From the cell containing the given text, extract its center point as (x, y) coordinate. 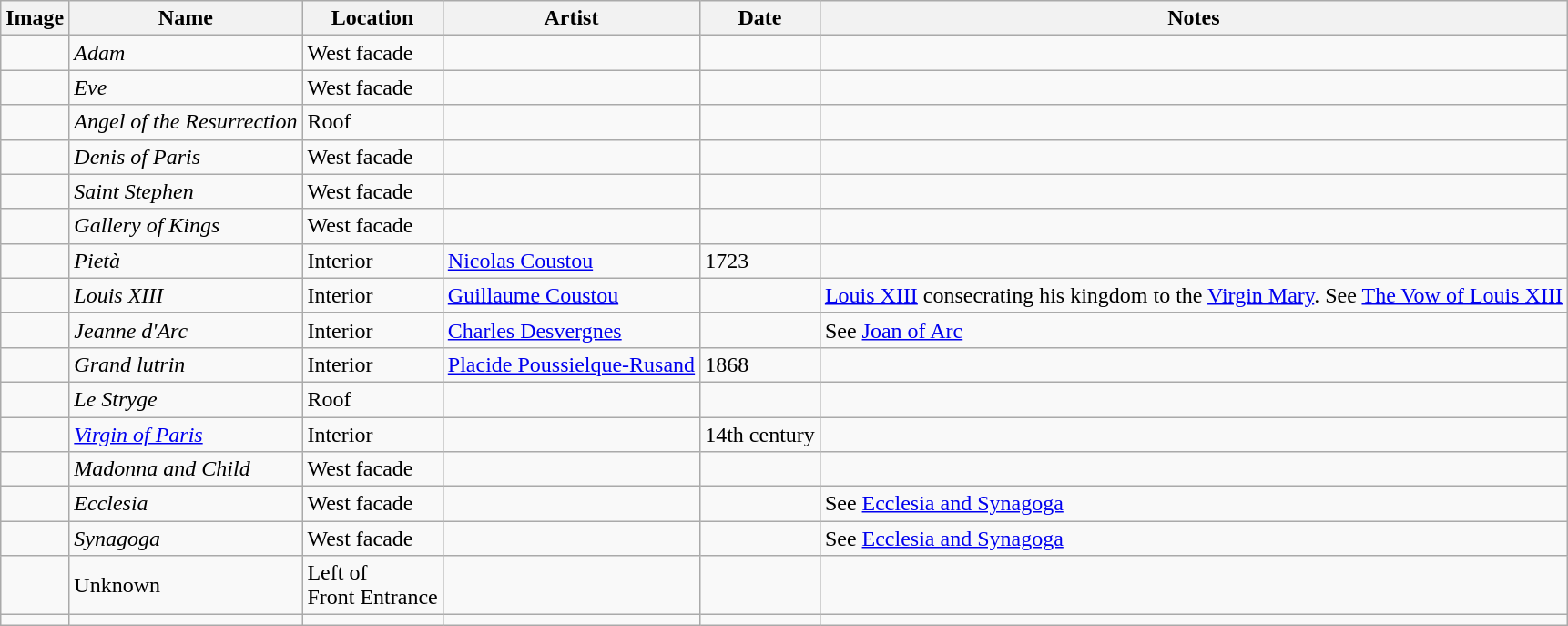
Gallery of Kings (186, 226)
Date (760, 18)
Eve (186, 87)
Louis XIII consecrating his kingdom to the Virgin Mary. See The Vow of Louis XIII (1193, 295)
Angel of the Resurrection (186, 122)
Virgin of Paris (186, 435)
Location (372, 18)
1868 (760, 364)
14th century (760, 435)
Grand lutrin (186, 364)
Placide Poussielque-Rusand (571, 364)
Nicolas Coustou (571, 261)
Notes (1193, 18)
Saint Stephen (186, 191)
Artist (571, 18)
Denis of Paris (186, 157)
Pietà (186, 261)
Le Stryge (186, 399)
Image (35, 18)
Guillaume Coustou (571, 295)
Adam (186, 53)
Synagoga (186, 539)
Ecclesia (186, 504)
Jeanne d'Arc (186, 330)
Unknown (186, 585)
Left ofFront Entrance (372, 585)
Madonna and Child (186, 469)
See Joan of Arc (1193, 330)
Louis XIII (186, 295)
Name (186, 18)
Charles Desvergnes (571, 330)
1723 (760, 261)
